For the text-containing cell, return its midpoint in (X, Y) coordinate format. 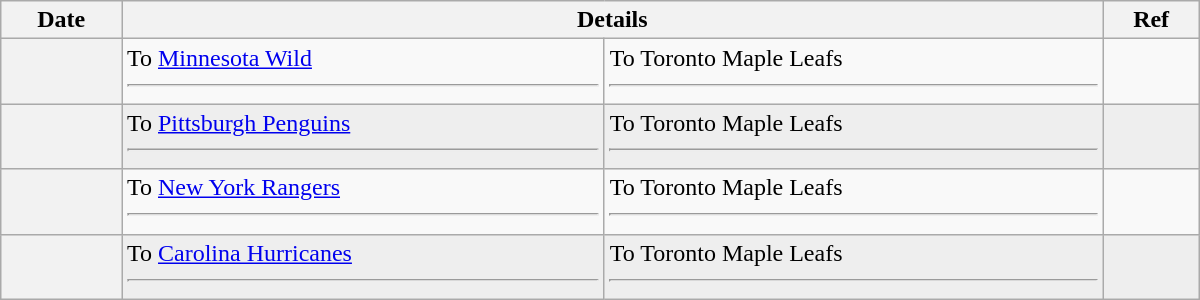
To New York Rangers (364, 202)
Date (62, 20)
Ref (1151, 20)
To Pittsburgh Penguins (364, 136)
To Carolina Hurricanes (364, 266)
To Minnesota Wild (364, 72)
Details (612, 20)
